Determine the (x, y) coordinate at the center of the cell enclosing the given text.  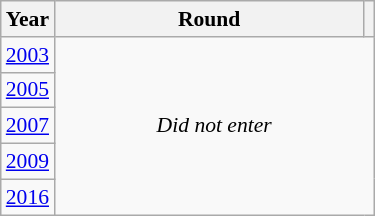
2003 (28, 55)
Did not enter (214, 126)
Year (28, 19)
Round (209, 19)
2009 (28, 162)
2016 (28, 197)
2005 (28, 90)
2007 (28, 126)
